Provide the [X, Y] coordinate of the cell's center where the given text is located.  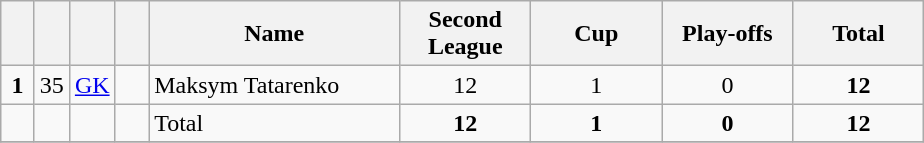
Second League [466, 34]
Cup [596, 34]
GK [92, 85]
35 [52, 85]
Name [274, 34]
Play-offs [728, 34]
Maksym Tatarenko [274, 85]
